Output the (x, y) coordinate of the center of the cell containing the given text.  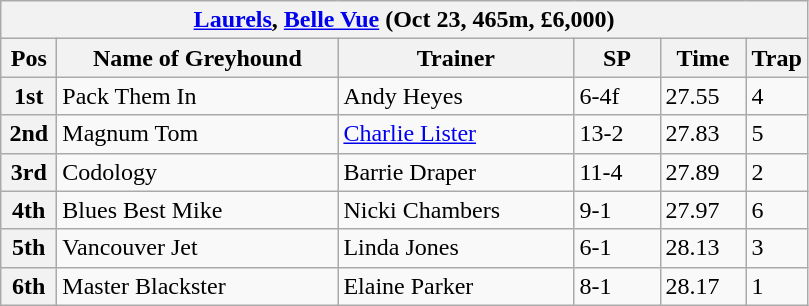
4th (29, 210)
27.97 (703, 210)
6 (776, 210)
Andy Heyes (456, 96)
Trainer (456, 58)
Elaine Parker (456, 286)
Name of Greyhound (198, 58)
Trap (776, 58)
Magnum Tom (198, 134)
SP (617, 58)
Pos (29, 58)
Barrie Draper (456, 172)
4 (776, 96)
Codology (198, 172)
27.83 (703, 134)
1st (29, 96)
11-4 (617, 172)
13-2 (617, 134)
3rd (29, 172)
2 (776, 172)
Blues Best Mike (198, 210)
3 (776, 248)
28.17 (703, 286)
6th (29, 286)
Time (703, 58)
6-4f (617, 96)
Pack Them In (198, 96)
9-1 (617, 210)
27.89 (703, 172)
28.13 (703, 248)
Master Blackster (198, 286)
1 (776, 286)
8-1 (617, 286)
Nicki Chambers (456, 210)
Laurels, Belle Vue (Oct 23, 465m, £6,000) (404, 20)
6-1 (617, 248)
Charlie Lister (456, 134)
2nd (29, 134)
5th (29, 248)
Vancouver Jet (198, 248)
5 (776, 134)
Linda Jones (456, 248)
27.55 (703, 96)
